Search for the cell housing the specified text and yield its (X, Y) center coordinate. 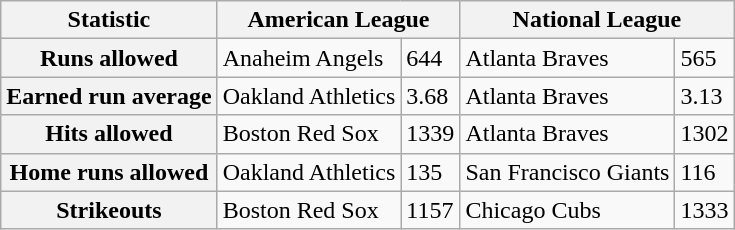
3.13 (704, 96)
Anaheim Angels (309, 58)
Home runs allowed (109, 172)
116 (704, 172)
644 (430, 58)
San Francisco Giants (568, 172)
American League (338, 20)
Hits allowed (109, 134)
3.68 (430, 96)
National League (597, 20)
1302 (704, 134)
1157 (430, 210)
Earned run average (109, 96)
135 (430, 172)
565 (704, 58)
1339 (430, 134)
Strikeouts (109, 210)
Chicago Cubs (568, 210)
Statistic (109, 20)
1333 (704, 210)
Runs allowed (109, 58)
